Output the (X, Y) coordinate of the center of the cell containing the given text.  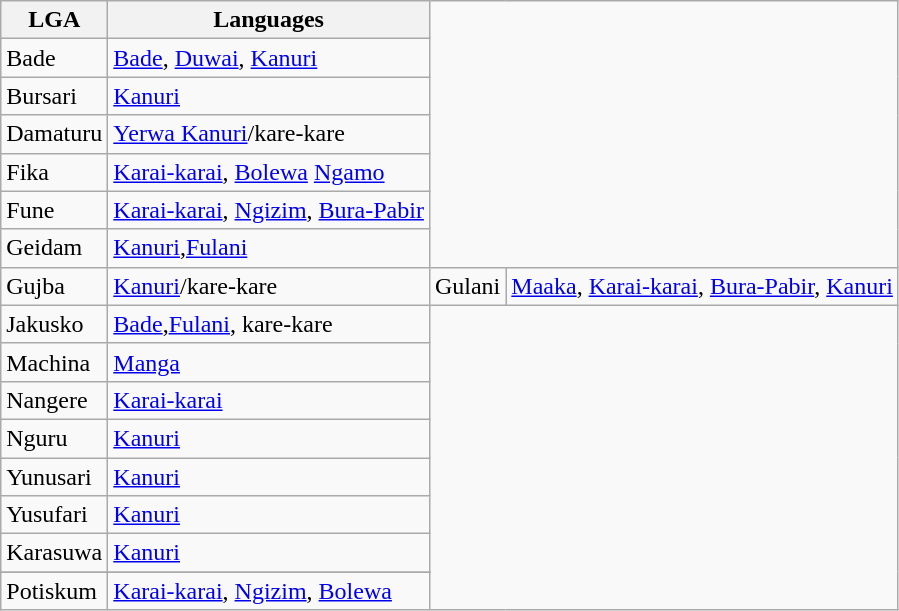
Bade,Fulani, kare-kare (269, 324)
Karai-karai, Ngizim, Bolewa (269, 591)
Languages (269, 20)
Karai-karai, Ngizim, Bura-Pabir (269, 210)
Damaturu (54, 134)
Manga (269, 362)
Machina (54, 362)
Gujba (54, 286)
Karai-karai, Bolewa Ngamo (269, 172)
Yunusari (54, 477)
Bade (54, 58)
Fika (54, 172)
Nangere (54, 400)
Bursari (54, 96)
LGA (54, 20)
Karasuwa (54, 553)
Geidam (54, 248)
Nguru (54, 438)
Maaka, Karai-karai, Bura-Pabir, Kanuri (702, 286)
Yerwa Kanuri/kare-kare (269, 134)
Potiskum (54, 591)
Kanuri/kare-kare (269, 286)
Jakusko (54, 324)
Yusufari (54, 515)
Karai-karai (269, 400)
Fune (54, 210)
Gulani (467, 286)
Kanuri,Fulani (269, 248)
Bade, Duwai, Kanuri (269, 58)
